Pinpoint the cell where the given text exists, returning its (x, y) midpoint coordinate. 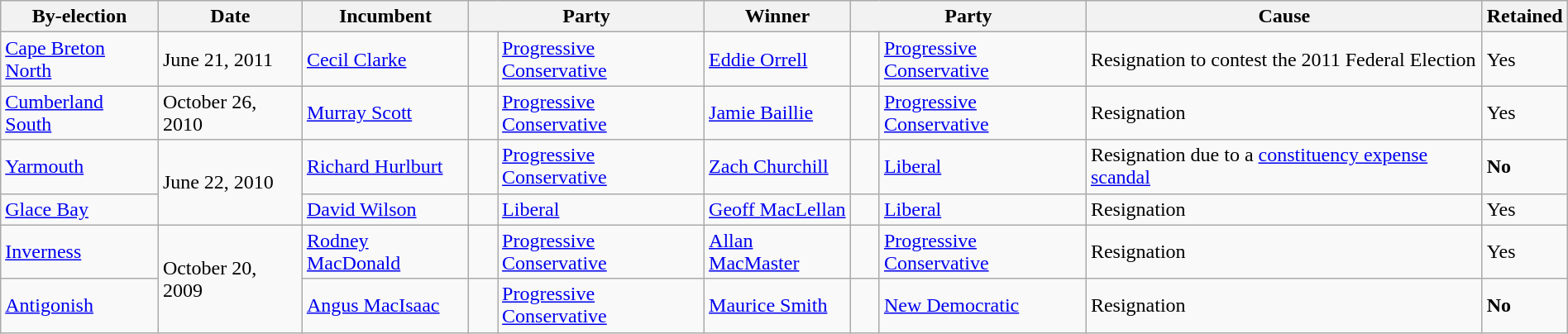
Antigonish (79, 306)
Glace Bay (79, 209)
Winner (777, 17)
Zach Churchill (777, 167)
Murray Scott (385, 112)
Incumbent (385, 17)
Yarmouth (79, 167)
Rodney MacDonald (385, 251)
Richard Hurlburt (385, 167)
Eddie Orrell (777, 60)
Retained (1525, 17)
Maurice Smith (777, 306)
Geoff MacLellan (777, 209)
June 21, 2011 (230, 60)
June 22, 2010 (230, 182)
David Wilson (385, 209)
Angus MacIsaac (385, 306)
Allan MacMaster (777, 251)
Inverness (79, 251)
Jamie Baillie (777, 112)
Cecil Clarke (385, 60)
Cause (1284, 17)
October 26, 2010 (230, 112)
Date (230, 17)
By-election (79, 17)
October 20, 2009 (230, 279)
Resignation to contest the 2011 Federal Election (1284, 60)
New Democratic (982, 306)
Cumberland South (79, 112)
Resignation due to a constituency expense scandal (1284, 167)
Cape Breton North (79, 60)
